From the cell containing the given text, extract its center point as [X, Y] coordinate. 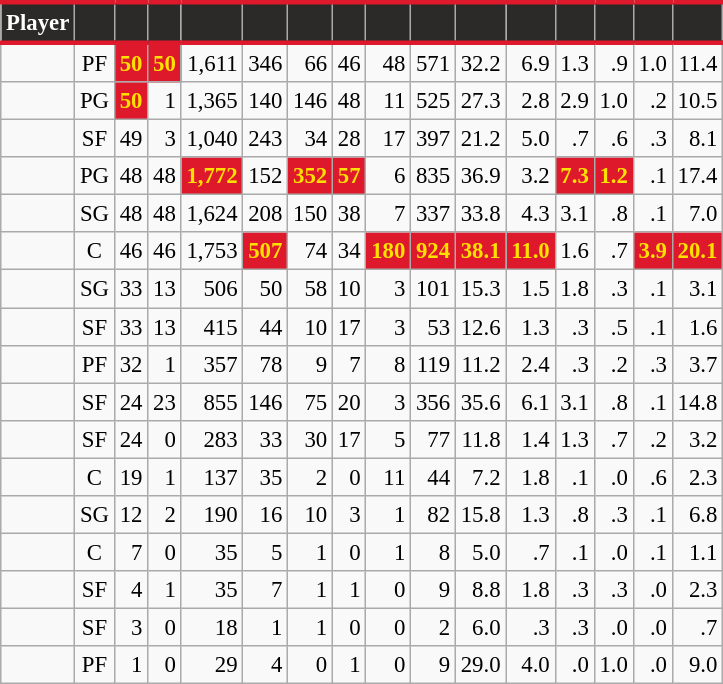
180 [388, 251]
30 [310, 439]
1,365 [212, 101]
49 [130, 139]
337 [434, 214]
82 [434, 515]
32 [130, 364]
9.0 [697, 665]
101 [434, 289]
208 [266, 214]
119 [434, 364]
1,624 [212, 214]
3.9 [652, 251]
36.9 [480, 176]
12.6 [480, 327]
35.6 [480, 402]
506 [212, 289]
58 [310, 289]
1,611 [212, 62]
11.8 [480, 439]
356 [434, 402]
38 [348, 214]
190 [212, 515]
150 [310, 214]
1.5 [530, 289]
283 [212, 439]
507 [266, 251]
346 [266, 62]
525 [434, 101]
53 [434, 327]
74 [310, 251]
11.4 [697, 62]
15.3 [480, 289]
Player [38, 22]
6.1 [530, 402]
4.3 [530, 214]
11.0 [530, 251]
2.9 [574, 101]
75 [310, 402]
28 [348, 139]
18 [212, 627]
571 [434, 62]
29.0 [480, 665]
3.7 [697, 364]
20.1 [697, 251]
4.0 [530, 665]
2.4 [530, 364]
32.2 [480, 62]
140 [266, 101]
17.4 [697, 176]
415 [212, 327]
20 [348, 402]
1,753 [212, 251]
6.8 [697, 515]
1.1 [697, 552]
78 [266, 364]
7.2 [480, 477]
21.2 [480, 139]
152 [266, 176]
15.8 [480, 515]
.5 [614, 327]
11.2 [480, 364]
397 [434, 139]
57 [348, 176]
.9 [614, 62]
835 [434, 176]
23 [164, 402]
29 [212, 665]
38.1 [480, 251]
12 [130, 515]
855 [212, 402]
7.0 [697, 214]
352 [310, 176]
66 [310, 62]
8.1 [697, 139]
1.2 [614, 176]
2.8 [530, 101]
14.8 [697, 402]
8.8 [480, 590]
27.3 [480, 101]
7.3 [574, 176]
924 [434, 251]
357 [212, 364]
243 [266, 139]
1,040 [212, 139]
137 [212, 477]
16 [266, 515]
6.0 [480, 627]
77 [434, 439]
33.8 [480, 214]
10.5 [697, 101]
19 [130, 477]
1,772 [212, 176]
6 [388, 176]
6.9 [530, 62]
1.4 [530, 439]
